Identify which cell holds the provided text, then report its (x, y) central coordinate. 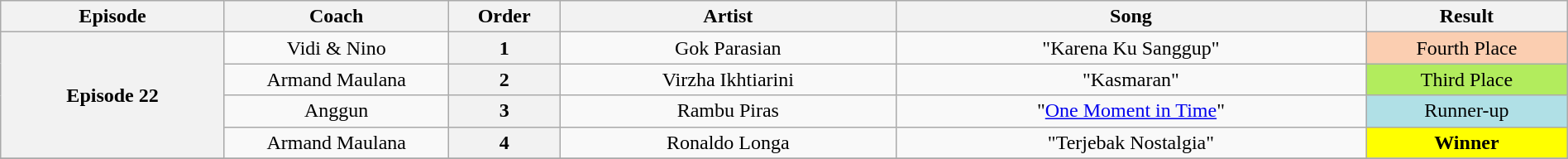
1 (504, 48)
Virzha Ikhtiarini (728, 79)
Song (1131, 17)
Rambu Piras (728, 111)
"One Moment in Time" (1131, 111)
Runner-up (1467, 111)
Episode 22 (112, 95)
"Terjebak Nostalgia" (1131, 142)
Fourth Place (1467, 48)
"Kasmaran" (1131, 79)
Anggun (336, 111)
Winner (1467, 142)
Third Place (1467, 79)
2 (504, 79)
Ronaldo Longa (728, 142)
Coach (336, 17)
Result (1467, 17)
4 (504, 142)
3 (504, 111)
Episode (112, 17)
Vidi & Nino (336, 48)
Gok Parasian (728, 48)
Artist (728, 17)
"Karena Ku Sanggup" (1131, 48)
Order (504, 17)
